Scan for the cell matching the given text and deliver its (x, y) coordinate at center. 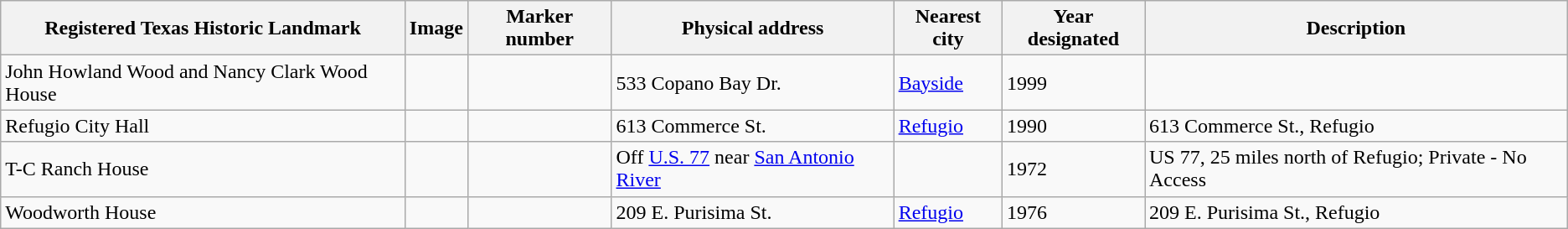
Description (1355, 29)
613 Commerce St., Refugio (1355, 126)
Bayside (948, 82)
Image (436, 29)
Year designated (1073, 29)
1972 (1073, 169)
1999 (1073, 82)
Physical address (752, 29)
T-C Ranch House (203, 169)
209 E. Purisima St., Refugio (1355, 212)
533 Copano Bay Dr. (752, 82)
613 Commerce St. (752, 126)
Off U.S. 77 near San Antonio River (752, 169)
1990 (1073, 126)
Registered Texas Historic Landmark (203, 29)
US 77, 25 miles north of Refugio; Private - No Access (1355, 169)
1976 (1073, 212)
Refugio City Hall (203, 126)
Woodworth House (203, 212)
209 E. Purisima St. (752, 212)
Nearest city (948, 29)
Marker number (539, 29)
John Howland Wood and Nancy Clark Wood House (203, 82)
